Locate the cell with the specified text and output its (X, Y) center coordinate. 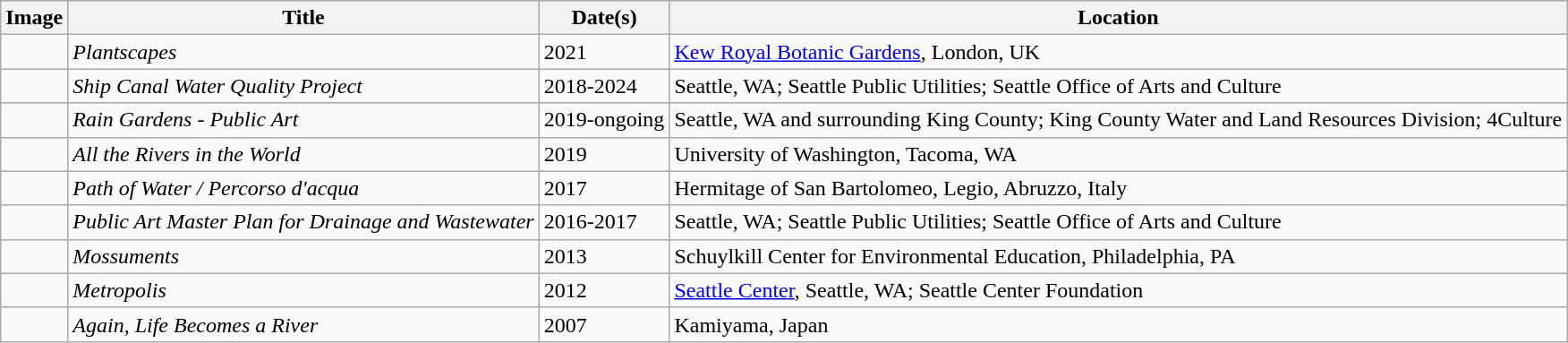
Metropolis (303, 290)
2013 (604, 256)
2021 (604, 52)
Kamiyama, Japan (1119, 324)
Hermitage of San Bartolomeo, Legio, Abruzzo, Italy (1119, 188)
2016-2017 (604, 222)
Location (1119, 18)
University of Washington, Tacoma, WA (1119, 154)
Public Art Master Plan for Drainage and Wastewater (303, 222)
2019 (604, 154)
Mossuments (303, 256)
2018-2024 (604, 86)
Again, Life Becomes a River (303, 324)
Ship Canal Water Quality Project (303, 86)
2012 (604, 290)
2019-ongoing (604, 120)
All the Rivers in the World (303, 154)
Rain Gardens - Public Art (303, 120)
Image (34, 18)
Seattle, WA and surrounding King County; King County Water and Land Resources Division; 4Culture (1119, 120)
2017 (604, 188)
Plantscapes (303, 52)
Path of Water / Percorso d'acqua (303, 188)
Date(s) (604, 18)
Seattle Center, Seattle, WA; Seattle Center Foundation (1119, 290)
2007 (604, 324)
Schuylkill Center for Environmental Education, Philadelphia, PA (1119, 256)
Title (303, 18)
Kew Royal Botanic Gardens, London, UK (1119, 52)
